Pinpoint the cell where the given text exists, returning its (x, y) midpoint coordinate. 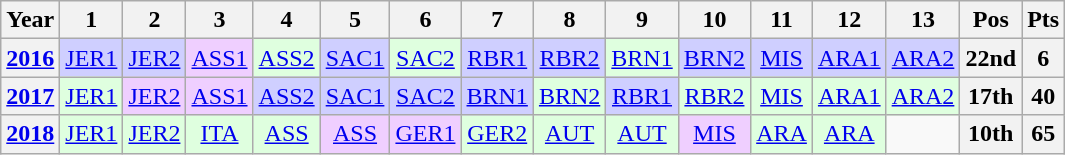
GER2 (497, 134)
10 (714, 20)
4 (286, 20)
Year (30, 20)
17th (991, 96)
40 (1044, 96)
10th (991, 134)
GER1 (426, 134)
8 (569, 20)
13 (923, 20)
5 (355, 20)
Pos (991, 20)
2017 (30, 96)
7 (497, 20)
ITA (220, 134)
3 (220, 20)
2016 (30, 58)
2 (154, 20)
22nd (991, 58)
Pts (1044, 20)
1 (92, 20)
65 (1044, 134)
2018 (30, 134)
11 (782, 20)
12 (849, 20)
9 (642, 20)
